Pinpoint the cell where the given text exists, returning its [X, Y] midpoint coordinate. 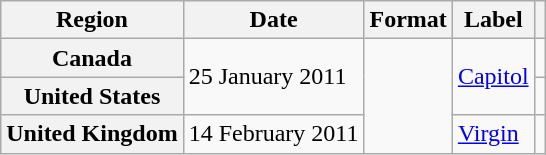
United States [92, 96]
United Kingdom [92, 134]
Region [92, 20]
14 February 2011 [274, 134]
Format [408, 20]
25 January 2011 [274, 77]
Date [274, 20]
Virgin [493, 134]
Capitol [493, 77]
Label [493, 20]
Canada [92, 58]
